Detect which cell encompasses the target text, then output its (X, Y) center coordinate. 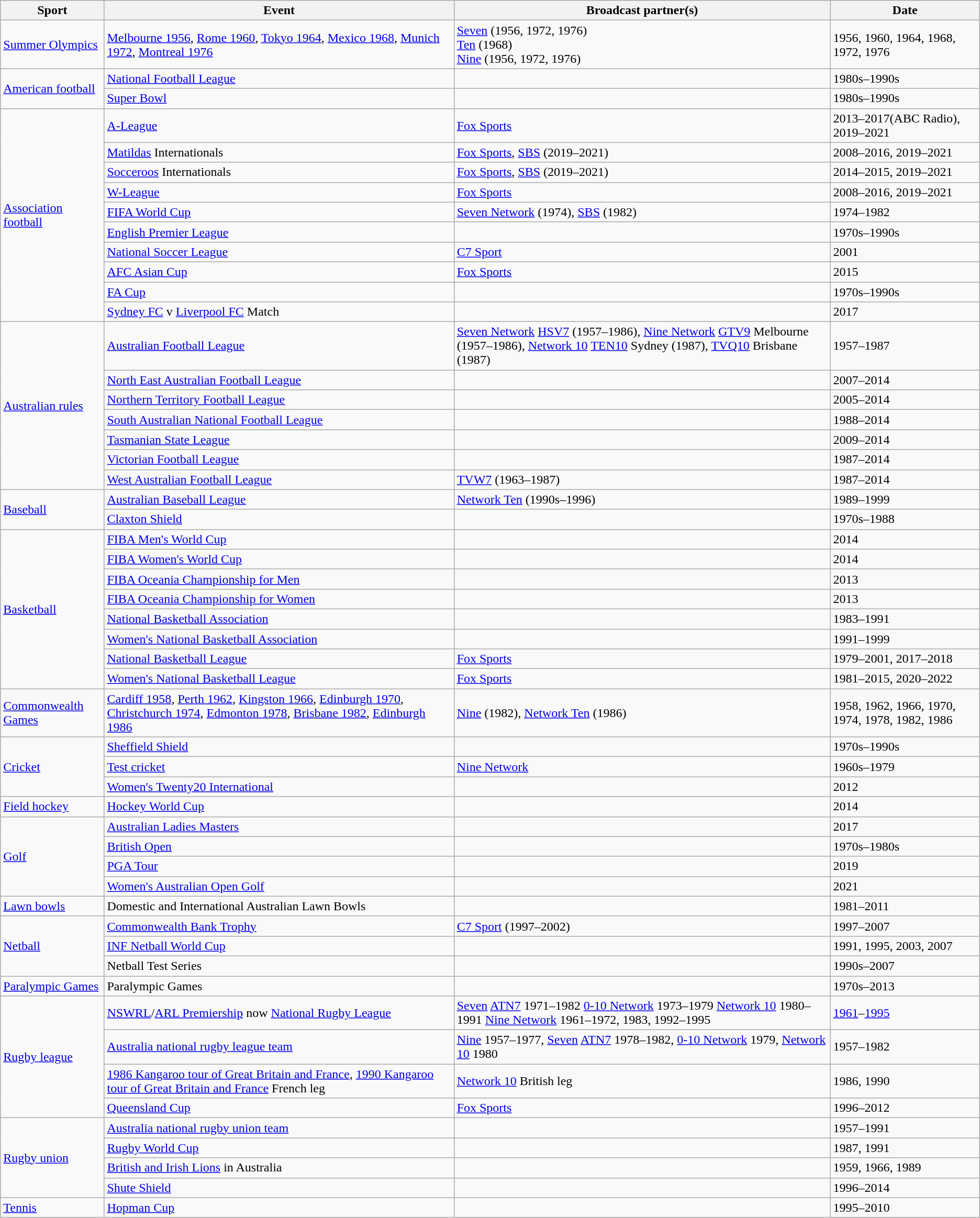
Super Bowl (279, 98)
1983–1991 (905, 619)
1981–2011 (905, 906)
1970s–1980s (905, 846)
Commonwealth Bank Trophy (279, 926)
Netball Test Series (279, 966)
2013–2017(ABC Radio), 2019–2021 (905, 126)
Commonwealth Games (52, 713)
Basketball (52, 609)
Event (279, 10)
Seven ATN7 1971–1982 0-10 Network 1973–1979 Network 10 1980–1991 Nine Network 1961–1972, 1983, 1992–1995 (642, 1013)
Association football (52, 215)
Netball (52, 946)
Australian rules (52, 406)
FIFA World Cup (279, 212)
Tasmanian State League (279, 440)
Victorian Football League (279, 460)
W-League (279, 192)
1970s–1988 (905, 519)
Test cricket (279, 767)
Seven Network HSV7 (1957–1986), Nine Network GTV9 Melbourne (1957–1986), Network 10 TEN10 Sydney (1987), TVQ10 Brisbane (1987) (642, 346)
Rugby union (52, 1158)
Lawn bowls (52, 906)
1986, 1990 (905, 1081)
Summer Olympics (52, 44)
1957–1982 (905, 1047)
Field hockey (52, 807)
TVW7 (1963–1987) (642, 479)
South Australian National Football League (279, 420)
Nine 1957–1977, Seven ATN7 1978–1982, 0-10 Network 1979, Network 10 1980 (642, 1047)
NSWRL/ARL Premiership now National Rugby League (279, 1013)
Australian Ladies Masters (279, 826)
2019 (905, 866)
Women's Twenty20 International (279, 787)
Queensland Cup (279, 1108)
Shute Shield (279, 1188)
1979–2001, 2017–2018 (905, 659)
National Basketball Association (279, 619)
2014–2015, 2019–2021 (905, 172)
Seven Network (1974), SBS (1982) (642, 212)
Socceroos Internationals (279, 172)
Women's National Basketball Association (279, 639)
Australia national rugby league team (279, 1047)
1989–1999 (905, 499)
C7 Sport (642, 252)
FIBA Oceania Championship for Women (279, 599)
Rugby league (52, 1057)
1987, 1991 (905, 1148)
2005–2014 (905, 400)
Nine Network (642, 767)
Tennis (52, 1208)
2009–2014 (905, 440)
British and Irish Lions in Australia (279, 1168)
Hopman Cup (279, 1208)
Nine (1982), Network Ten (1986) (642, 713)
Network 10 British leg (642, 1081)
1991–1999 (905, 639)
Women's National Basketball League (279, 679)
FA Cup (279, 292)
National Soccer League (279, 252)
1974–1982 (905, 212)
A-League (279, 126)
Matildas Internationals (279, 152)
FIBA Men's World Cup (279, 539)
Sydney FC v Liverpool FC Match (279, 312)
Cardiff 1958, Perth 1962, Kingston 1966, Edinburgh 1970, Christchurch 1974, Edmonton 1978, Brisbane 1982, Edinburgh 1986 (279, 713)
Rugby World Cup (279, 1148)
1991, 1995, 2003, 2007 (905, 946)
British Open (279, 846)
1981–2015, 2020–2022 (905, 679)
C7 Sport (1997–2002) (642, 926)
1956, 1960, 1964, 1968, 1972, 1976 (905, 44)
Baseball (52, 509)
Melbourne 1956, Rome 1960, Tokyo 1964, Mexico 1968, Munich 1972, Montreal 1976 (279, 44)
1958, 1962, 1966, 1970, 1974, 1978, 1982, 1986 (905, 713)
Seven (1956, 1972, 1976)Ten (1968)Nine (1956, 1972, 1976) (642, 44)
Golf (52, 856)
1990s–2007 (905, 966)
2012 (905, 787)
Sport (52, 10)
INF Netball World Cup (279, 946)
1995–2010 (905, 1208)
Claxton Shield (279, 519)
National Basketball League (279, 659)
Women's Australian Open Golf (279, 886)
FIBA Women's World Cup (279, 559)
Australian Football League (279, 346)
English Premier League (279, 232)
Date (905, 10)
Australia national rugby union team (279, 1128)
Domestic and International Australian Lawn Bowls (279, 906)
Cricket (52, 767)
1988–2014 (905, 420)
1957–1987 (905, 346)
1996–2014 (905, 1188)
FIBA Oceania Championship for Men (279, 579)
American football (52, 88)
1996–2012 (905, 1108)
Broadcast partner(s) (642, 10)
1960s–1979 (905, 767)
1970s–2013 (905, 986)
West Australian Football League (279, 479)
1997–2007 (905, 926)
National Football League (279, 79)
1959, 1966, 1989 (905, 1168)
AFC Asian Cup (279, 272)
Sheffield Shield (279, 747)
2001 (905, 252)
Australian Baseball League (279, 499)
2015 (905, 272)
Northern Territory Football League (279, 400)
PGA Tour (279, 866)
2007–2014 (905, 380)
2021 (905, 886)
Network Ten (1990s–1996) (642, 499)
Hockey World Cup (279, 807)
1961–1995 (905, 1013)
North East Australian Football League (279, 380)
1957–1991 (905, 1128)
1986 Kangaroo tour of Great Britain and France, 1990 Kangaroo tour of Great Britain and France French leg (279, 1081)
